Scan for the cell matching the given text and deliver its (X, Y) coordinate at center. 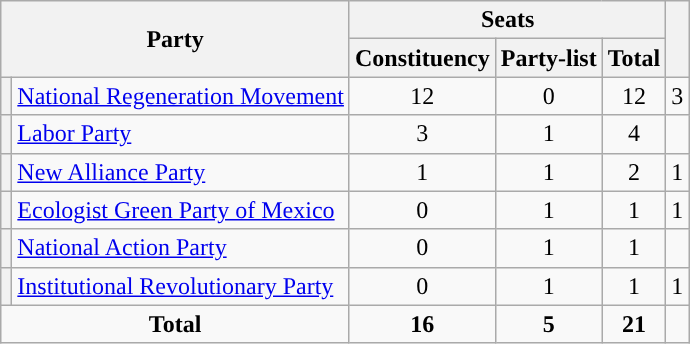
2 (634, 172)
4 (634, 134)
Party-list (548, 58)
Constituency (422, 58)
Institutional Revolutionary Party (181, 286)
16 (422, 324)
Labor Party (181, 134)
New Alliance Party (181, 172)
National Regeneration Movement (181, 96)
21 (634, 324)
Party (176, 39)
Seats (507, 20)
5 (548, 324)
Ecologist Green Party of Mexico (181, 210)
National Action Party (181, 248)
